Output the [x, y] coordinate of the center of the cell containing the given text.  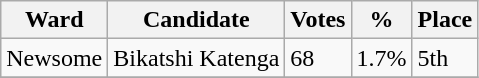
Ward [54, 20]
Candidate [196, 20]
Bikatshi Katenga [196, 58]
% [382, 20]
1.7% [382, 58]
Newsome [54, 58]
Place [445, 20]
5th [445, 58]
68 [318, 58]
Votes [318, 20]
